For the text-containing cell, return its midpoint in [X, Y] coordinate format. 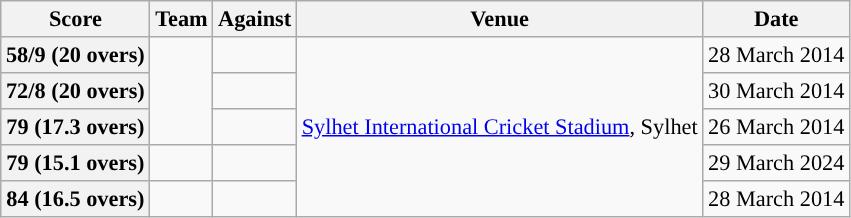
84 (16.5 overs) [76, 198]
Score [76, 19]
30 March 2014 [776, 90]
58/9 (20 overs) [76, 55]
Against [255, 19]
Sylhet International Cricket Stadium, Sylhet [499, 127]
79 (17.3 overs) [76, 126]
Team [182, 19]
72/8 (20 overs) [76, 90]
79 (15.1 overs) [76, 162]
26 March 2014 [776, 126]
Date [776, 19]
Venue [499, 19]
29 March 2024 [776, 162]
